For the text-containing cell, return its midpoint in [x, y] coordinate format. 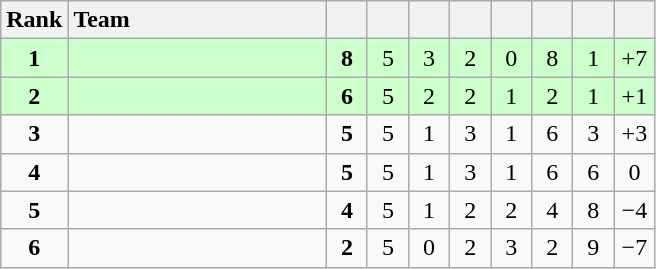
−4 [634, 210]
Rank [34, 20]
+7 [634, 58]
9 [594, 248]
+1 [634, 96]
Team [198, 20]
+3 [634, 134]
−7 [634, 248]
